Return [X, Y] of the center of cell containing provided text 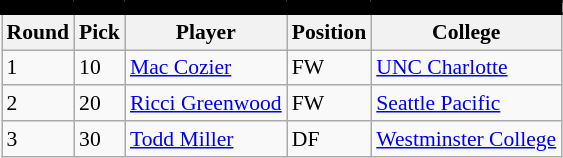
30 [100, 139]
Pick [100, 32]
College [466, 32]
Westminster College [466, 139]
Round [38, 32]
Player [206, 32]
UNC Charlotte [466, 68]
Position [329, 32]
Seattle Pacific [466, 104]
DF [329, 139]
Mac Cozier [206, 68]
3 [38, 139]
10 [100, 68]
2 [38, 104]
20 [100, 104]
1 [38, 68]
Ricci Greenwood [206, 104]
Todd Miller [206, 139]
